Provide the (x, y) coordinate of the cell's center where the given text is located.  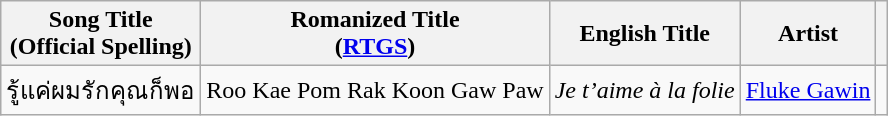
Song Title(Official Spelling) (101, 34)
Romanized Title(RTGS) (375, 34)
Artist (808, 34)
Fluke Gawin (808, 90)
English Title (644, 34)
Je t’aime à la folie (644, 90)
รู้แค่ผมรักคุณก็พอ (101, 90)
Roo Kae Pom Rak Koon Gaw Paw (375, 90)
